Scan for the cell matching the given text and deliver its (X, Y) coordinate at center. 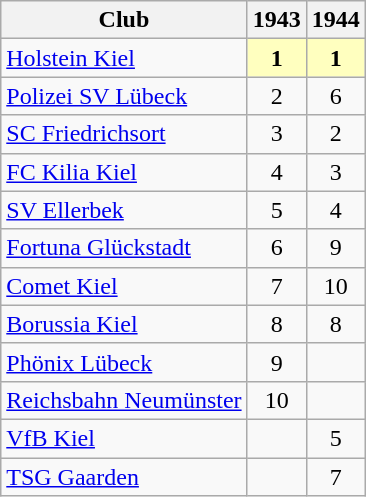
Polizei SV Lübeck (124, 96)
VfB Kiel (124, 438)
Reichsbahn Neumünster (124, 400)
TSG Gaarden (124, 477)
1943 (276, 20)
Borussia Kiel (124, 324)
Club (124, 20)
1944 (336, 20)
Fortuna Glückstadt (124, 248)
Phönix Lübeck (124, 362)
Holstein Kiel (124, 58)
Comet Kiel (124, 286)
FC Kilia Kiel (124, 172)
SC Friedrichsort (124, 134)
SV Ellerbek (124, 210)
